Return the [X, Y] coordinate for the center point of the cell that contains the specified text.  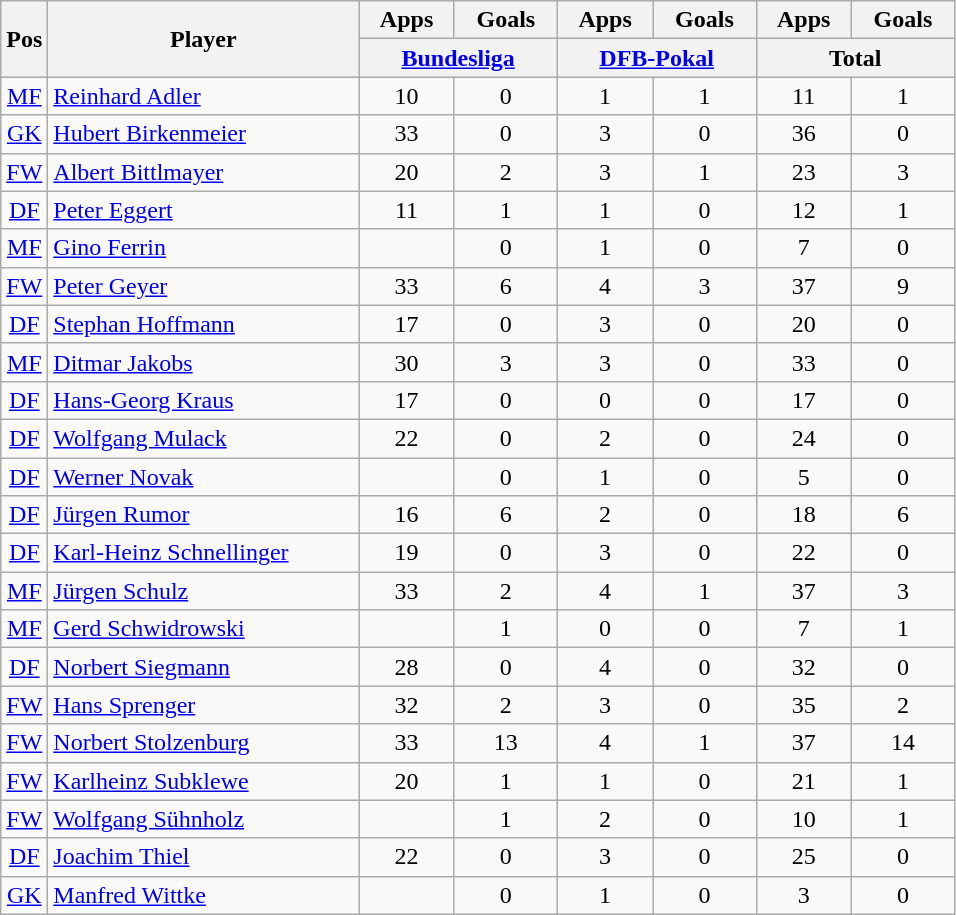
Karl-Heinz Schnellinger [204, 553]
19 [406, 553]
Wolfgang Sühnholz [204, 819]
Peter Geyer [204, 286]
Jürgen Schulz [204, 591]
Norbert Stolzenburg [204, 743]
Stephan Hoffmann [204, 324]
DFB-Pokal [656, 58]
Karlheinz Subklewe [204, 781]
18 [804, 515]
9 [902, 286]
Gino Ferrin [204, 248]
24 [804, 438]
16 [406, 515]
Peter Eggert [204, 210]
Bundesliga [458, 58]
Hans-Georg Kraus [204, 400]
Reinhard Adler [204, 96]
36 [804, 134]
Hubert Birkenmeier [204, 134]
Jürgen Rumor [204, 515]
Joachim Thiel [204, 857]
Player [204, 39]
Gerd Schwidrowski [204, 629]
5 [804, 477]
Norbert Siegmann [204, 667]
Pos [24, 39]
Wolfgang Mulack [204, 438]
30 [406, 362]
14 [902, 743]
25 [804, 857]
23 [804, 172]
12 [804, 210]
13 [506, 743]
28 [406, 667]
Total [856, 58]
Werner Novak [204, 477]
Manfred Wittke [204, 895]
Albert Bittlmayer [204, 172]
Ditmar Jakobs [204, 362]
Hans Sprenger [204, 705]
35 [804, 705]
21 [804, 781]
